Pinpoint the cell where the given text exists, returning its [X, Y] midpoint coordinate. 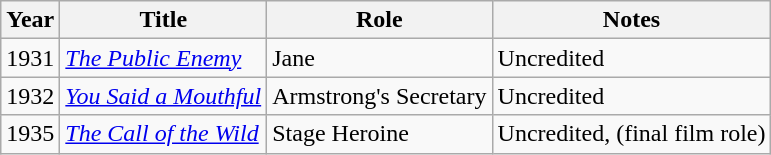
Role [380, 20]
The Call of the Wild [164, 134]
1935 [30, 134]
Notes [632, 20]
You Said a Mouthful [164, 96]
1931 [30, 58]
Year [30, 20]
Jane [380, 58]
1932 [30, 96]
Uncredited, (final film role) [632, 134]
Stage Heroine [380, 134]
Title [164, 20]
Armstrong's Secretary [380, 96]
The Public Enemy [164, 58]
